Scan for the cell matching the given text and deliver its (X, Y) coordinate at center. 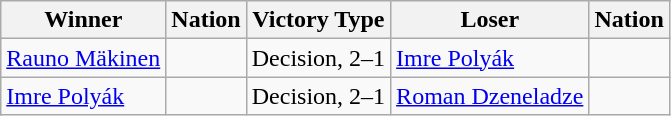
Roman Dzeneladze (490, 96)
Rauno Mäkinen (84, 58)
Victory Type (318, 20)
Winner (84, 20)
Loser (490, 20)
